Determine the [X, Y] coordinate at the center of the cell enclosing the given text.  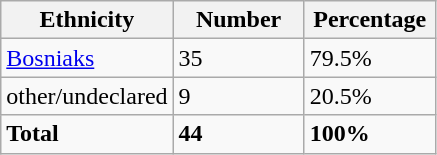
20.5% [370, 96]
79.5% [370, 58]
44 [238, 134]
Ethnicity [87, 20]
9 [238, 96]
35 [238, 58]
Number [238, 20]
Bosniaks [87, 58]
Percentage [370, 20]
other/undeclared [87, 96]
100% [370, 134]
Total [87, 134]
